From the cell containing the given text, extract its center point as (x, y) coordinate. 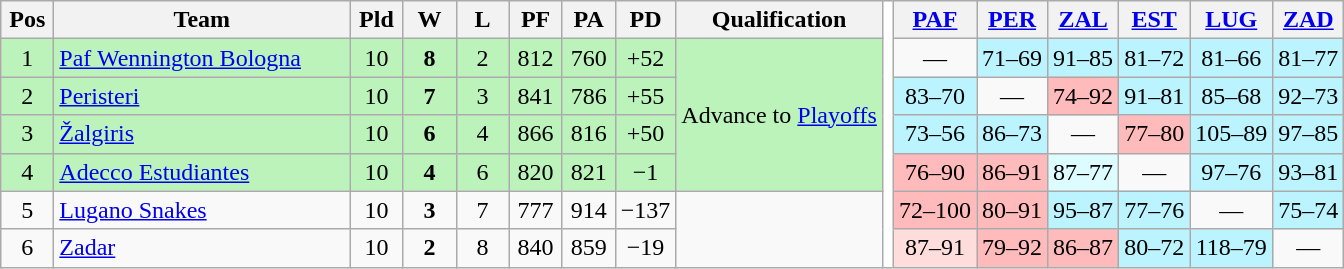
Adecco Estudiantes (202, 172)
866 (536, 134)
Pos (28, 20)
+55 (646, 96)
92–73 (1308, 96)
820 (536, 172)
−19 (646, 248)
93–81 (1308, 172)
Peristeri (202, 96)
+52 (646, 58)
97–76 (1232, 172)
86–73 (1012, 134)
85–68 (1232, 96)
Žalgiris (202, 134)
Advance to Playoffs (780, 115)
87–77 (1084, 172)
841 (536, 96)
73–56 (934, 134)
81–66 (1232, 58)
5 (28, 210)
L (482, 20)
118–79 (1232, 248)
EST (1154, 20)
812 (536, 58)
777 (536, 210)
80–72 (1154, 248)
ZAD (1308, 20)
PF (536, 20)
83–70 (934, 96)
760 (588, 58)
86–87 (1084, 248)
95–87 (1084, 210)
91–85 (1084, 58)
Pld (376, 20)
81–77 (1308, 58)
Qualification (780, 20)
786 (588, 96)
840 (536, 248)
75–74 (1308, 210)
77–80 (1154, 134)
1 (28, 58)
Zadar (202, 248)
105–89 (1232, 134)
821 (588, 172)
914 (588, 210)
LUG (1232, 20)
87–91 (934, 248)
PA (588, 20)
91–81 (1154, 96)
Lugano Snakes (202, 210)
+50 (646, 134)
76–90 (934, 172)
86–91 (1012, 172)
81–72 (1154, 58)
PD (646, 20)
Team (202, 20)
97–85 (1308, 134)
ZAL (1084, 20)
74–92 (1084, 96)
72–100 (934, 210)
−1 (646, 172)
77–76 (1154, 210)
PER (1012, 20)
W (430, 20)
PAF (934, 20)
−137 (646, 210)
80–91 (1012, 210)
816 (588, 134)
859 (588, 248)
79–92 (1012, 248)
Paf Wennington Bologna (202, 58)
71–69 (1012, 58)
